Find where the given text appears and provide that cell's center as (X, Y) coordinate. 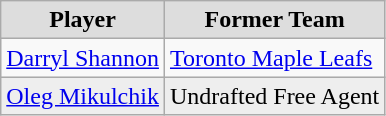
Former Team (274, 20)
Player (83, 20)
Oleg Mikulchik (83, 96)
Undrafted Free Agent (274, 96)
Toronto Maple Leafs (274, 58)
Darryl Shannon (83, 58)
